For the text-containing cell, return its midpoint in [x, y] coordinate format. 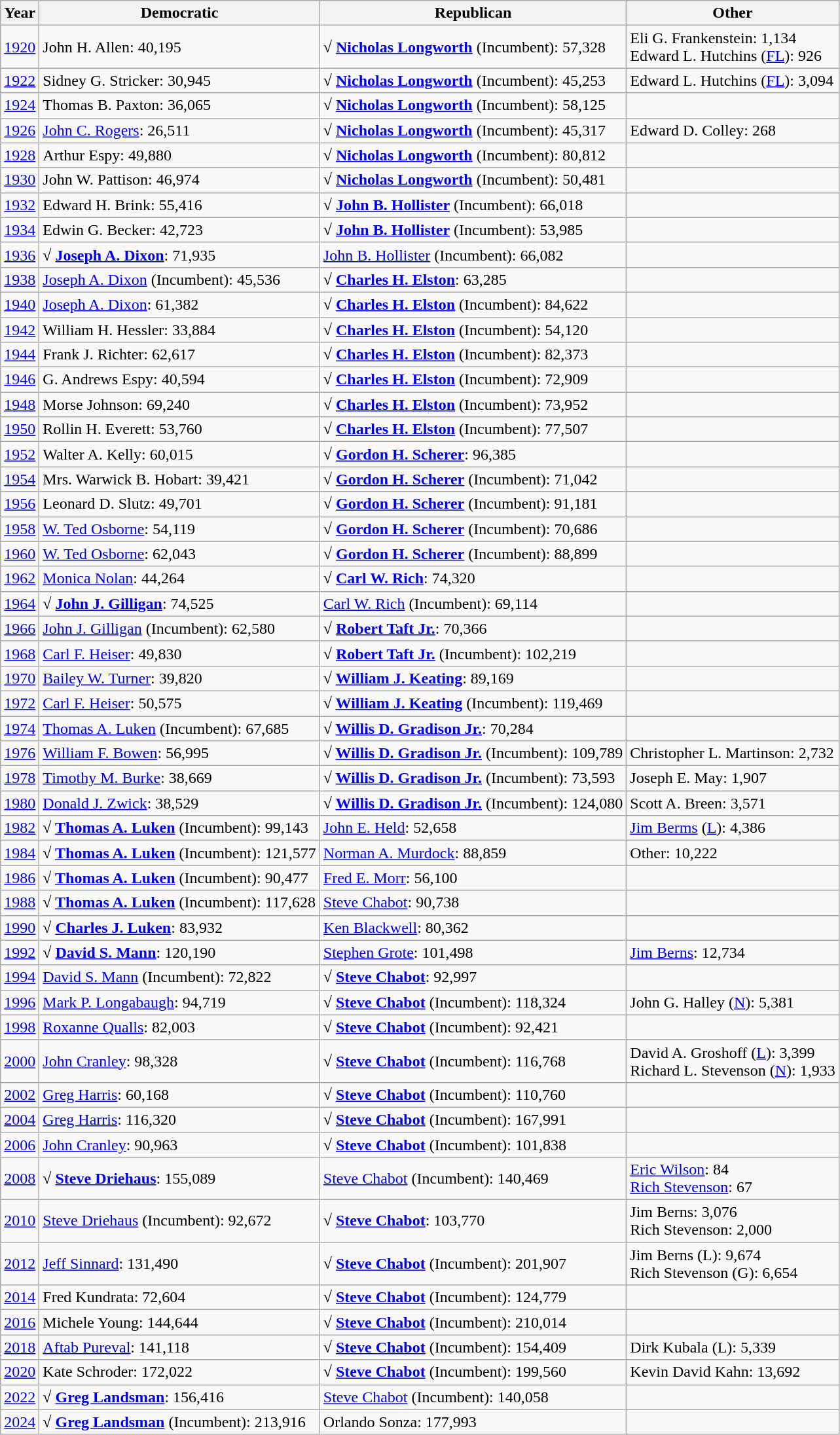
Jim Berms (L): 4,386 [733, 828]
1944 [20, 355]
2014 [20, 1298]
Dirk Kubala (L): 5,339 [733, 1347]
Carl F. Heiser: 49,830 [179, 653]
Norman A. Murdock: 88,859 [473, 853]
√ Steve Chabot (Incumbent): 199,560 [473, 1372]
William H. Hessler: 33,884 [179, 329]
Fred E. Morr: 56,100 [473, 878]
1948 [20, 405]
√ Charles H. Elston (Incumbent): 72,909 [473, 380]
Leonard D. Slutz: 49,701 [179, 504]
Aftab Pureval: 141,118 [179, 1347]
√ Charles H. Elston (Incumbent): 77,507 [473, 429]
√ John B. Hollister (Incumbent): 66,018 [473, 205]
1984 [20, 853]
2000 [20, 1061]
Joseph A. Dixon (Incumbent): 45,536 [179, 280]
2008 [20, 1178]
2020 [20, 1372]
Jim Berns: 3,076Rich Stevenson: 2,000 [733, 1222]
1980 [20, 803]
Edward H. Brink: 55,416 [179, 205]
√ Charles J. Luken: 83,932 [179, 928]
Other [733, 13]
Carl F. Heiser: 50,575 [179, 703]
Steve Chabot: 90,738 [473, 903]
Democratic [179, 13]
1986 [20, 878]
2016 [20, 1322]
1920 [20, 47]
√ Steve Chabot (Incumbent): 154,409 [473, 1347]
Stephen Grote: 101,498 [473, 953]
√ Steve Chabot (Incumbent): 124,779 [473, 1298]
Joseph E. May: 1,907 [733, 778]
John J. Gilligan (Incumbent): 62,580 [179, 628]
Timothy M. Burke: 38,669 [179, 778]
John W. Pattison: 46,974 [179, 180]
1974 [20, 729]
Republican [473, 13]
1958 [20, 529]
√ Charles H. Elston (Incumbent): 84,622 [473, 304]
Jim Berns (L): 9,674Rich Stevenson (G): 6,654 [733, 1263]
1960 [20, 554]
Greg Harris: 60,168 [179, 1095]
2024 [20, 1422]
Scott A. Breen: 3,571 [733, 803]
√ Steve Chabot (Incumbent): 118,324 [473, 1002]
Steve Driehaus (Incumbent): 92,672 [179, 1222]
Kevin David Kahn: 13,692 [733, 1372]
Walter A. Kelly: 60,015 [179, 454]
√ Willis D. Gradison Jr. (Incumbent): 124,080 [473, 803]
√ Nicholas Longworth (Incumbent): 45,317 [473, 130]
Jim Berns: 12,734 [733, 953]
1950 [20, 429]
Edward L. Hutchins (FL): 3,094 [733, 81]
Orlando Sonza: 177,993 [473, 1422]
David A. Groshoff (L): 3,399Richard L. Stevenson (N): 1,933 [733, 1061]
Other: 10,222 [733, 853]
David S. Mann (Incumbent): 72,822 [179, 977]
√ Steve Chabot (Incumbent): 201,907 [473, 1263]
√ Thomas A. Luken (Incumbent): 117,628 [179, 903]
√ Thomas A. Luken (Incumbent): 121,577 [179, 853]
√ Willis D. Gradison Jr.: 70,284 [473, 729]
√ Charles H. Elston (Incumbent): 54,120 [473, 329]
√ Steve Chabot: 103,770 [473, 1222]
John Cranley: 98,328 [179, 1061]
√ Gordon H. Scherer (Incumbent): 88,899 [473, 554]
√ Gordon H. Scherer (Incumbent): 70,686 [473, 529]
1924 [20, 105]
2004 [20, 1119]
2022 [20, 1397]
√ Steve Chabot (Incumbent): 101,838 [473, 1145]
1932 [20, 205]
√ Greg Landsman: 156,416 [179, 1397]
Christopher L. Martinson: 2,732 [733, 754]
John E. Held: 52,658 [473, 828]
1952 [20, 454]
Jeff Sinnard: 131,490 [179, 1263]
Roxanne Qualls: 82,003 [179, 1027]
1968 [20, 653]
1938 [20, 280]
John B. Hollister (Incumbent): 66,082 [473, 255]
√ Nicholas Longworth (Incumbent): 45,253 [473, 81]
1954 [20, 479]
√ William J. Keating (Incumbent): 119,469 [473, 703]
Thomas A. Luken (Incumbent): 67,685 [179, 729]
1966 [20, 628]
1962 [20, 579]
√ Charles H. Elston (Incumbent): 82,373 [473, 355]
√ Greg Landsman (Incumbent): 213,916 [179, 1422]
√ Steve Chabot (Incumbent): 116,768 [473, 1061]
√ Nicholas Longworth (Incumbent): 57,328 [473, 47]
1940 [20, 304]
√ Gordon H. Scherer (Incumbent): 91,181 [473, 504]
2006 [20, 1145]
√ Nicholas Longworth (Incumbent): 50,481 [473, 180]
1988 [20, 903]
1996 [20, 1002]
1922 [20, 81]
Frank J. Richter: 62,617 [179, 355]
1976 [20, 754]
√ Nicholas Longworth (Incumbent): 58,125 [473, 105]
√ Robert Taft Jr. (Incumbent): 102,219 [473, 653]
√ Carl W. Rich: 74,320 [473, 579]
Greg Harris: 116,320 [179, 1119]
Sidney G. Stricker: 30,945 [179, 81]
1928 [20, 155]
√ Thomas A. Luken (Incumbent): 90,477 [179, 878]
Arthur Espy: 49,880 [179, 155]
√ Gordon H. Scherer (Incumbent): 71,042 [473, 479]
√ Thomas A. Luken (Incumbent): 99,143 [179, 828]
William F. Bowen: 56,995 [179, 754]
√ Gordon H. Scherer: 96,385 [473, 454]
Fred Kundrata: 72,604 [179, 1298]
1930 [20, 180]
1998 [20, 1027]
John Cranley: 90,963 [179, 1145]
√ Willis D. Gradison Jr. (Incumbent): 73,593 [473, 778]
Donald J. Zwick: 38,529 [179, 803]
Edward D. Colley: 268 [733, 130]
1990 [20, 928]
1992 [20, 953]
Ken Blackwell: 80,362 [473, 928]
√ John J. Gilligan: 74,525 [179, 604]
1956 [20, 504]
Rollin H. Everett: 53,760 [179, 429]
Kate Schroder: 172,022 [179, 1372]
Steve Chabot (Incumbent): 140,469 [473, 1178]
√ John B. Hollister (Incumbent): 53,985 [473, 230]
Bailey W. Turner: 39,820 [179, 678]
John G. Halley (N): 5,381 [733, 1002]
√ David S. Mann: 120,190 [179, 953]
1934 [20, 230]
Joseph A. Dixon: 61,382 [179, 304]
√ Nicholas Longworth (Incumbent): 80,812 [473, 155]
1926 [20, 130]
√ Steve Chabot (Incumbent): 92,421 [473, 1027]
√ Charles H. Elston (Incumbent): 73,952 [473, 405]
John C. Rogers: 26,511 [179, 130]
1972 [20, 703]
G. Andrews Espy: 40,594 [179, 380]
Morse Johnson: 69,240 [179, 405]
1964 [20, 604]
√ Steve Chabot (Incumbent): 210,014 [473, 1322]
Carl W. Rich (Incumbent): 69,114 [473, 604]
Mrs. Warwick B. Hobart: 39,421 [179, 479]
1936 [20, 255]
2018 [20, 1347]
Thomas B. Paxton: 36,065 [179, 105]
√ Robert Taft Jr.: 70,366 [473, 628]
√ Joseph A. Dixon: 71,935 [179, 255]
Year [20, 13]
Edwin G. Becker: 42,723 [179, 230]
√ Willis D. Gradison Jr. (Incumbent): 109,789 [473, 754]
1942 [20, 329]
John H. Allen: 40,195 [179, 47]
2002 [20, 1095]
√ Steve Driehaus: 155,089 [179, 1178]
W. Ted Osborne: 54,119 [179, 529]
W. Ted Osborne: 62,043 [179, 554]
1946 [20, 380]
2010 [20, 1222]
Eli G. Frankenstein: 1,134Edward L. Hutchins (FL): 926 [733, 47]
1978 [20, 778]
√ Steve Chabot (Incumbent): 167,991 [473, 1119]
1994 [20, 977]
Eric Wilson: 84Rich Stevenson: 67 [733, 1178]
1970 [20, 678]
Steve Chabot (Incumbent): 140,058 [473, 1397]
2012 [20, 1263]
√ Charles H. Elston: 63,285 [473, 280]
Mark P. Longabaugh: 94,719 [179, 1002]
1982 [20, 828]
√ Steve Chabot (Incumbent): 110,760 [473, 1095]
Monica Nolan: 44,264 [179, 579]
Michele Young: 144,644 [179, 1322]
√ William J. Keating: 89,169 [473, 678]
√ Steve Chabot: 92,997 [473, 977]
